Determine the [X, Y] coordinate at the center of the cell enclosing the given text.  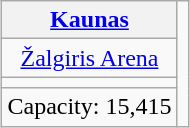
Žalgiris Arena [90, 58]
Capacity: 15,415 [90, 107]
Kaunas [90, 20]
